Determine the (X, Y) coordinate at the center of the cell enclosing the given text.  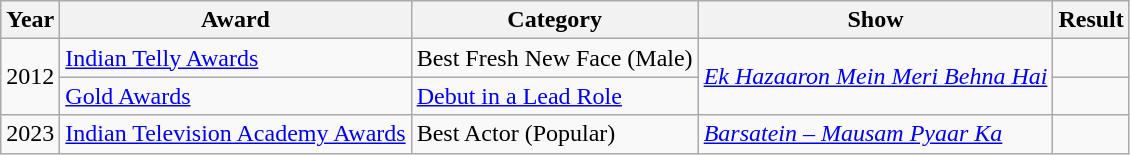
Best Actor (Popular) (554, 134)
Ek Hazaaron Mein Meri Behna Hai (876, 77)
Best Fresh New Face (Male) (554, 58)
Year (30, 20)
Debut in a Lead Role (554, 96)
2012 (30, 77)
Gold Awards (236, 96)
Barsatein – Mausam Pyaar Ka (876, 134)
Indian Television Academy Awards (236, 134)
Indian Telly Awards (236, 58)
Award (236, 20)
Category (554, 20)
2023 (30, 134)
Show (876, 20)
Result (1091, 20)
